Return [x, y] of the center of cell containing provided text 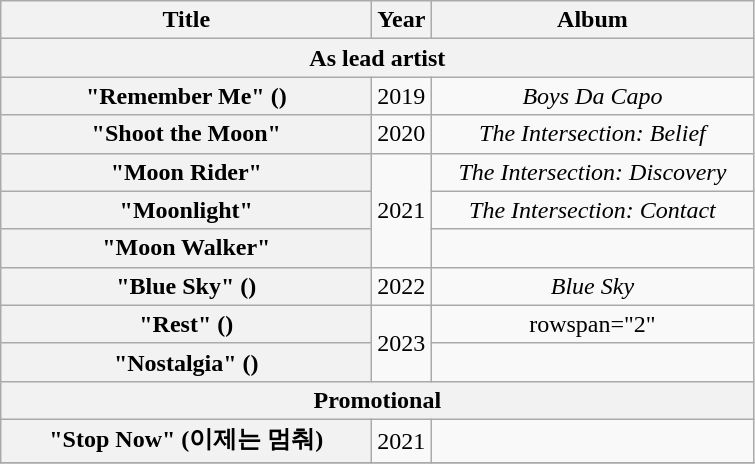
"Moon Rider" [186, 172]
Promotional [378, 400]
Boys Da Capo [592, 96]
"Blue Sky" () [186, 286]
"Moonlight" [186, 210]
Blue Sky [592, 286]
"Moon Walker" [186, 248]
The Intersection: Belief [592, 134]
"Shoot the Moon" [186, 134]
The Intersection: Discovery [592, 172]
"Nostalgia" () [186, 362]
"Rest" () [186, 324]
2023 [402, 343]
2022 [402, 286]
Title [186, 20]
2019 [402, 96]
Album [592, 20]
"Stop Now" (이제는 멈춰) [186, 440]
As lead artist [378, 58]
The Intersection: Contact [592, 210]
rowspan="2" [592, 324]
Year [402, 20]
"Remember Me" () [186, 96]
2020 [402, 134]
